Return (X, Y) of the center of cell containing provided text 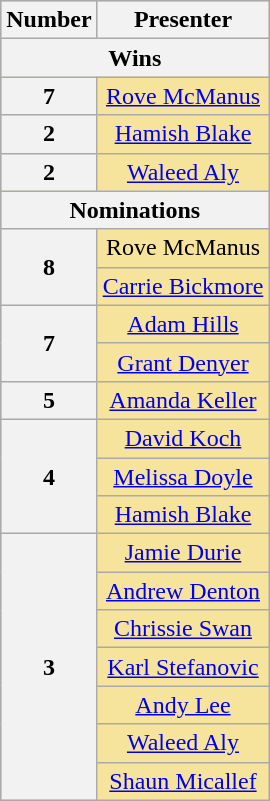
Jamie Durie (183, 553)
Chrissie Swan (183, 629)
Nominations (135, 210)
Andrew Denton (183, 591)
Number (49, 20)
Amanda Keller (183, 400)
4 (49, 476)
8 (49, 267)
Carrie Bickmore (183, 286)
5 (49, 400)
Presenter (183, 20)
Adam Hills (183, 324)
Karl Stefanovic (183, 667)
3 (49, 667)
Wins (135, 58)
David Koch (183, 438)
Grant Denyer (183, 362)
Shaun Micallef (183, 781)
Melissa Doyle (183, 477)
Andy Lee (183, 705)
